Capture the cell that displays the provided text and extract its (X, Y) central coordinate. 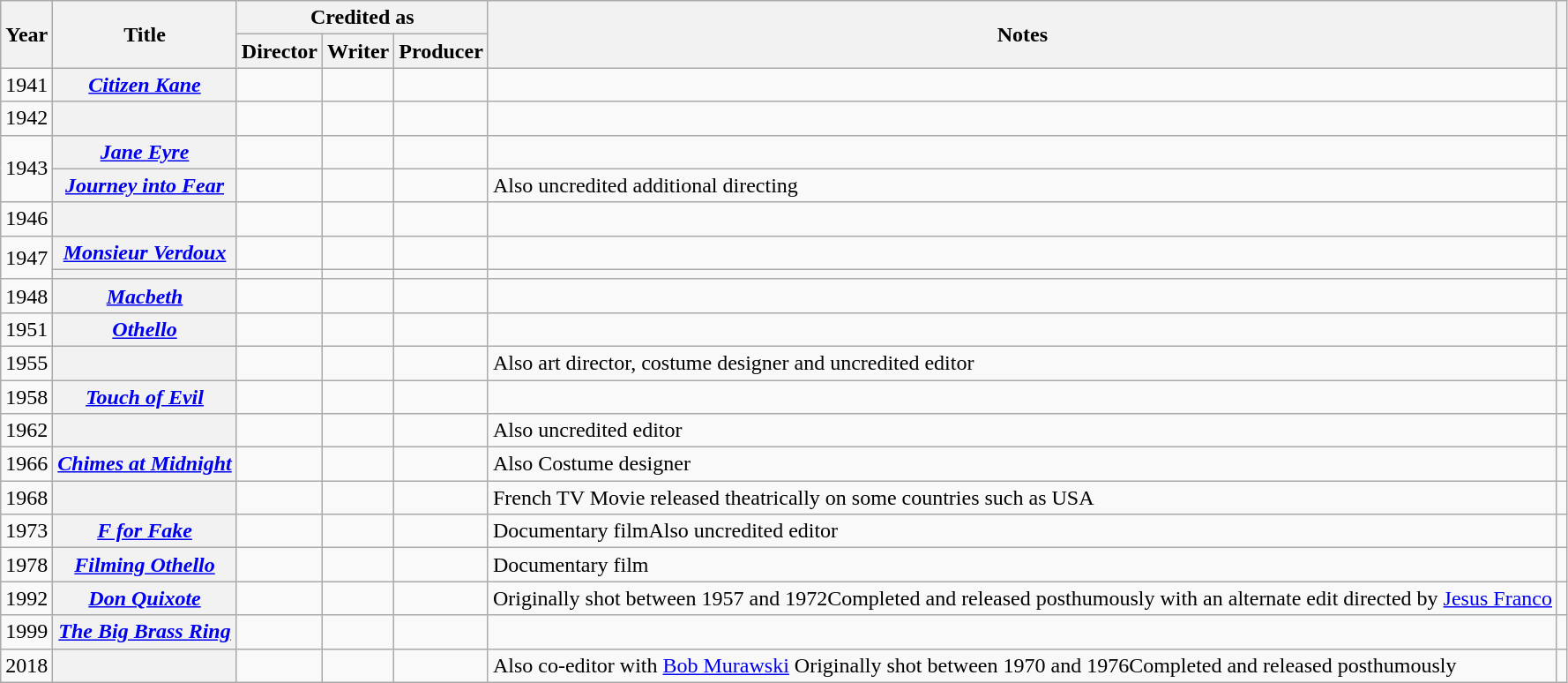
1947 (26, 258)
Also uncredited additional directing (1022, 185)
Also uncredited editor (1022, 431)
The Big Brass Ring (145, 632)
1951 (26, 329)
Journey into Fear (145, 185)
Originally shot between 1957 and 1972Completed and released posthumously with an alternate edit directed by Jesus Franco (1022, 598)
Don Quixote (145, 598)
1968 (26, 498)
1966 (26, 464)
Macbeth (145, 296)
1946 (26, 219)
1992 (26, 598)
Chimes at Midnight (145, 464)
Filming Othello (145, 565)
Notes (1022, 34)
Credited as (362, 18)
1962 (26, 431)
Monsieur Verdoux (145, 252)
Also co-editor with Bob Murawski Originally shot between 1970 and 1976Completed and released posthumously (1022, 665)
1948 (26, 296)
Writer (358, 51)
Touch of Evil (145, 396)
Also art director, costume designer and uncredited editor (1022, 363)
1973 (26, 531)
1978 (26, 565)
Citizen Kane (145, 85)
Producer (441, 51)
Jane Eyre (145, 152)
Director (279, 51)
Year (26, 34)
Also Costume designer (1022, 464)
F for Fake (145, 531)
1943 (26, 169)
1999 (26, 632)
Othello (145, 329)
1942 (26, 118)
French TV Movie released theatrically on some countries such as USA (1022, 498)
2018 (26, 665)
1941 (26, 85)
Documentary film (1022, 565)
Title (145, 34)
1955 (26, 363)
Documentary filmAlso uncredited editor (1022, 531)
1958 (26, 396)
